Search for the cell housing the specified text and yield its [X, Y] center coordinate. 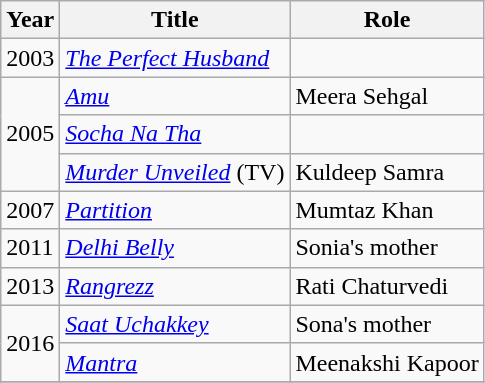
2005 [30, 134]
Delhi Belly [175, 248]
2007 [30, 210]
Meenakshi Kapoor [387, 362]
2016 [30, 343]
Title [175, 20]
The Perfect Husband [175, 58]
Mumtaz Khan [387, 210]
Saat Uchakkey [175, 324]
Sonia's mother [387, 248]
Mantra [175, 362]
Sona's mother [387, 324]
2013 [30, 286]
Year [30, 20]
Rangrezz [175, 286]
Murder Unveiled (TV) [175, 172]
Amu [175, 96]
Rati Chaturvedi [387, 286]
Partition [175, 210]
Meera Sehgal [387, 96]
Socha Na Tha [175, 134]
Kuldeep Samra [387, 172]
2011 [30, 248]
Role [387, 20]
2003 [30, 58]
